Capture the cell that displays the provided text and extract its [X, Y] central coordinate. 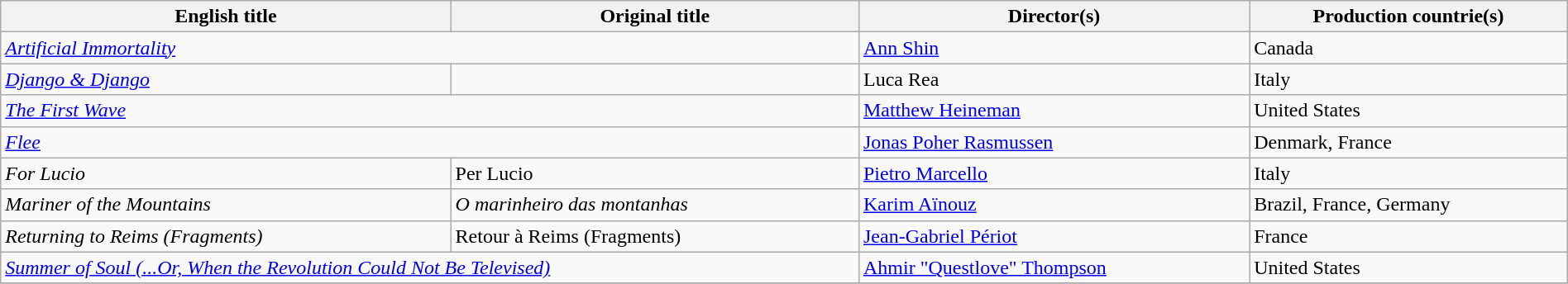
For Lucio [226, 173]
Karim Aïnouz [1054, 205]
Brazil, France, Germany [1409, 205]
Matthew Heineman [1054, 111]
Django & Django [226, 79]
Mariner of the Mountains [226, 205]
O marinheiro das montanhas [655, 205]
The First Wave [430, 111]
Denmark, France [1409, 142]
Jonas Poher Rasmussen [1054, 142]
Per Lucio [655, 173]
Luca Rea [1054, 79]
Ahmir "Questlove" Thompson [1054, 267]
Jean-Gabriel Périot [1054, 236]
France [1409, 236]
Artificial Immortality [430, 48]
Original title [655, 17]
Summer of Soul (...Or, When the Revolution Could Not Be Televised) [430, 267]
Flee [430, 142]
Pietro Marcello [1054, 173]
Returning to Reims (Fragments) [226, 236]
English title [226, 17]
Production countrie(s) [1409, 17]
Canada [1409, 48]
Ann Shin [1054, 48]
Retour à Reims (Fragments) [655, 236]
Director(s) [1054, 17]
